Pinpoint the cell where the given text exists, returning its [X, Y] midpoint coordinate. 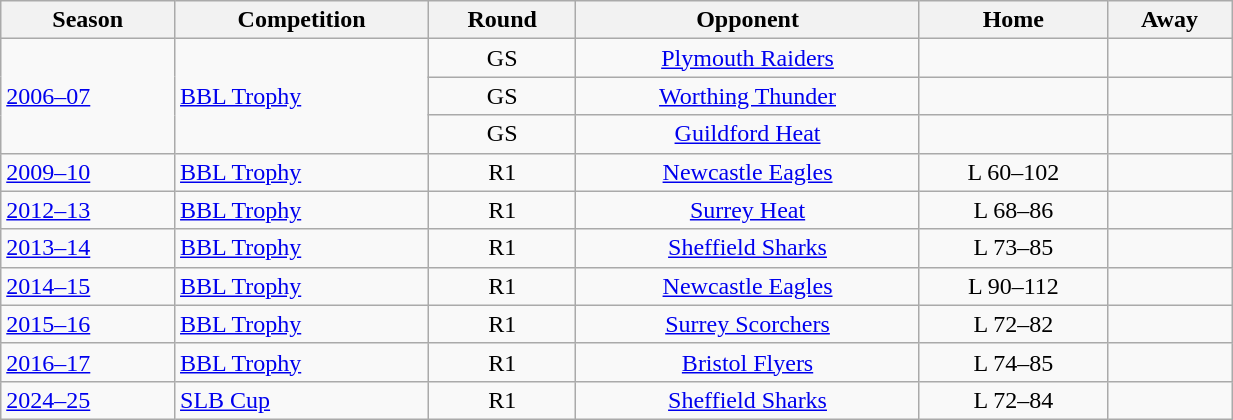
L 72–84 [1013, 400]
Surrey Scorchers [748, 324]
L 74–85 [1013, 362]
2024–25 [88, 400]
Away [1169, 20]
Guildford Heat [748, 134]
Competition [302, 20]
2006–07 [88, 96]
Plymouth Raiders [748, 58]
Bristol Flyers [748, 362]
L 72–82 [1013, 324]
L 68–86 [1013, 210]
Worthing Thunder [748, 96]
2016–17 [88, 362]
2009–10 [88, 172]
2013–14 [88, 248]
Season [88, 20]
Surrey Heat [748, 210]
L 90–112 [1013, 286]
2015–16 [88, 324]
L 60–102 [1013, 172]
2014–15 [88, 286]
SLB Cup [302, 400]
Opponent [748, 20]
L 73–85 [1013, 248]
2012–13 [88, 210]
Home [1013, 20]
Round [502, 20]
